Return the (x, y) coordinate for the center point of the cell that contains the specified text.  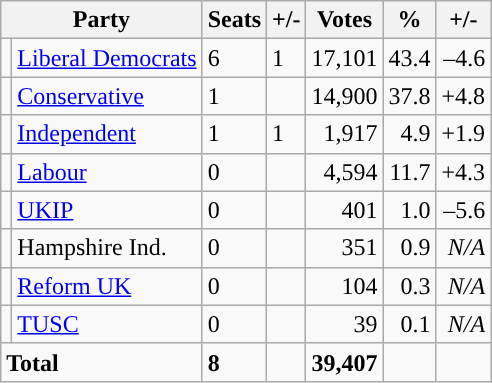
17,101 (344, 58)
Labour (107, 172)
Seats (234, 20)
1.0 (410, 210)
% (410, 20)
Reform UK (107, 286)
351 (344, 248)
+1.9 (464, 134)
UKIP (107, 210)
–4.6 (464, 58)
4.9 (410, 134)
Party (102, 20)
39,407 (344, 362)
6 (234, 58)
Votes (344, 20)
0.9 (410, 248)
14,900 (344, 96)
8 (234, 362)
401 (344, 210)
Independent (107, 134)
Liberal Democrats (107, 58)
39 (344, 324)
43.4 (410, 58)
–5.6 (464, 210)
37.8 (410, 96)
4,594 (344, 172)
Hampshire Ind. (107, 248)
11.7 (410, 172)
+4.8 (464, 96)
0.3 (410, 286)
104 (344, 286)
0.1 (410, 324)
+4.3 (464, 172)
Total (102, 362)
1,917 (344, 134)
TUSC (107, 324)
Conservative (107, 96)
